For the text-containing cell, return its midpoint in [x, y] coordinate format. 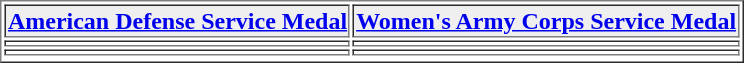
Women's Army Corps Service Medal [546, 20]
American Defense Service Medal [178, 20]
